Locate the cell with the specified text and output its [X, Y] center coordinate. 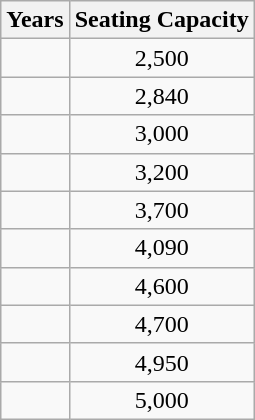
4,700 [162, 324]
2,840 [162, 96]
5,000 [162, 400]
4,090 [162, 248]
4,950 [162, 362]
Years [35, 20]
3,200 [162, 172]
2,500 [162, 58]
4,600 [162, 286]
Seating Capacity [162, 20]
3,000 [162, 134]
3,700 [162, 210]
